Locate the cell with the specified text and output its [X, Y] center coordinate. 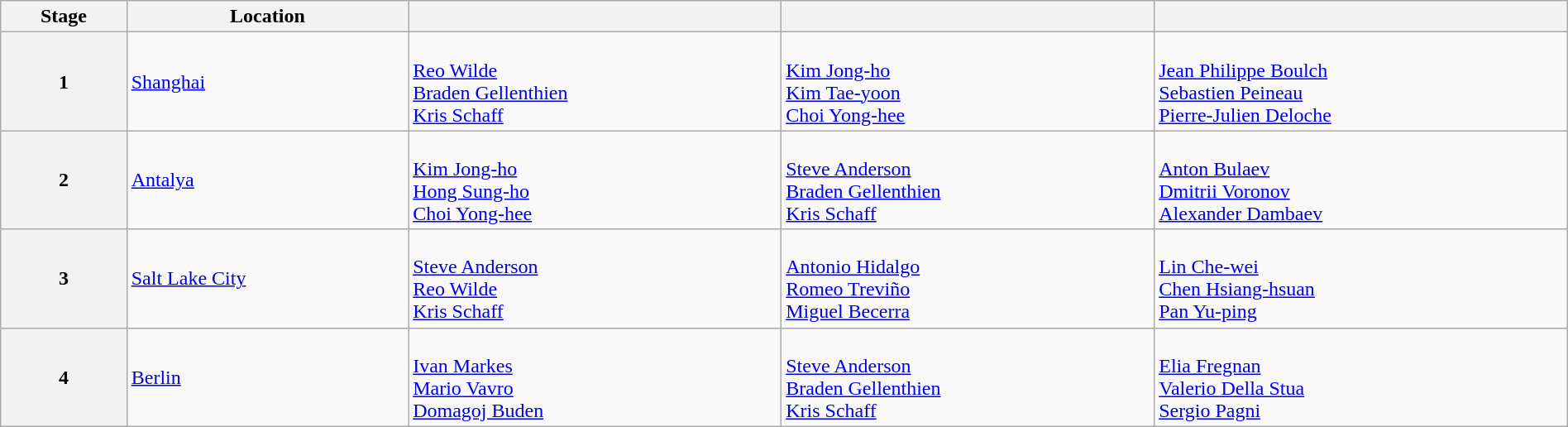
Elia Fregnan Valerio Della Stua Sergio Pagni [1361, 377]
Berlin [267, 377]
Reo Wilde Braden Gellenthien Kris Schaff [595, 81]
Kim Jong-ho Kim Tae-yoon Choi Yong-hee [968, 81]
1 [64, 81]
4 [64, 377]
Shanghai [267, 81]
2 [64, 180]
Location [267, 17]
Anton Bulaev Dmitrii Voronov Alexander Dambaev [1361, 180]
Steve Anderson Reo Wilde Kris Schaff [595, 278]
Lin Che-wei Chen Hsiang-hsuan Pan Yu-ping [1361, 278]
Ivan Markes Mario Vavro Domagoj Buden [595, 377]
Antalya [267, 180]
Jean Philippe Boulch Sebastien Peineau Pierre-Julien Deloche [1361, 81]
Salt Lake City [267, 278]
Kim Jong-ho Hong Sung-ho Choi Yong-hee [595, 180]
Antonio Hidalgo Romeo Treviño Miguel Becerra [968, 278]
3 [64, 278]
Stage [64, 17]
